Determine the [x, y] coordinate at the center of the cell enclosing the given text.  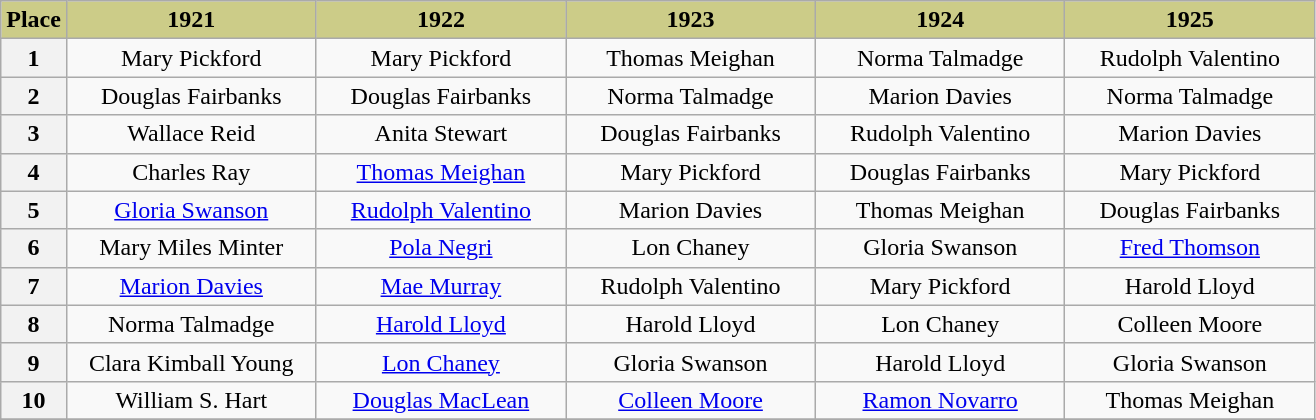
1923 [691, 20]
7 [34, 286]
1921 [191, 20]
Pola Negri [441, 248]
6 [34, 248]
1922 [441, 20]
10 [34, 400]
Mae Murray [441, 286]
Place [34, 20]
Mary Miles Minter [191, 248]
1925 [1190, 20]
1924 [940, 20]
8 [34, 324]
1 [34, 58]
9 [34, 362]
Wallace Reid [191, 134]
Clara Kimball Young [191, 362]
Douglas MacLean [441, 400]
Ramon Novarro [940, 400]
5 [34, 210]
3 [34, 134]
Fred Thomson [1190, 248]
Charles Ray [191, 172]
4 [34, 172]
2 [34, 96]
William S. Hart [191, 400]
Anita Stewart [441, 134]
